Identify which cell holds the provided text, then report its (X, Y) central coordinate. 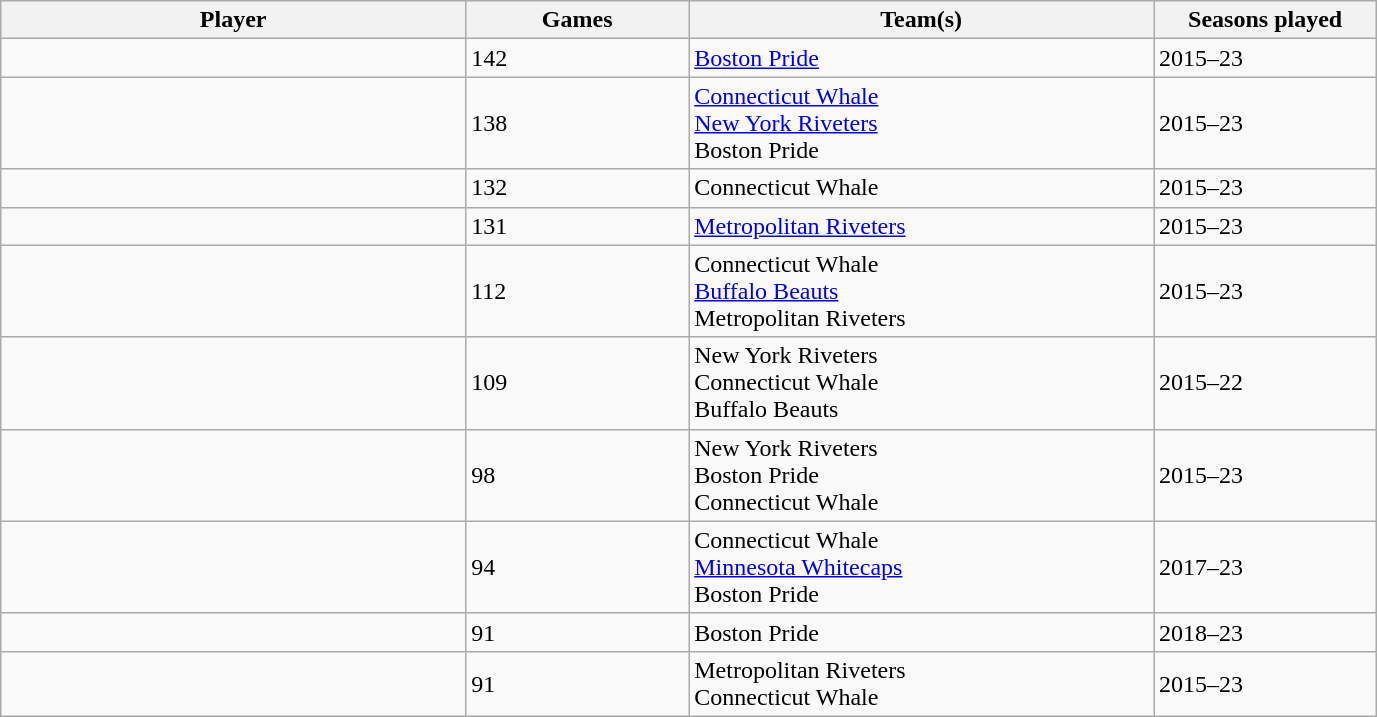
2017–23 (1266, 567)
Connecticut WhaleNew York RivetersBoston Pride (922, 123)
New York RivetersConnecticut WhaleBuffalo Beauts (922, 383)
Games (578, 20)
Seasons played (1266, 20)
New York RivetersBoston PrideConnecticut Whale (922, 475)
142 (578, 58)
109 (578, 383)
98 (578, 475)
Connecticut WhaleMinnesota WhitecapsBoston Pride (922, 567)
2015–22 (1266, 383)
112 (578, 291)
Metropolitan RivetersConnecticut Whale (922, 684)
2018–23 (1266, 632)
Player (234, 20)
131 (578, 226)
132 (578, 188)
138 (578, 123)
94 (578, 567)
Team(s) (922, 20)
Connecticut WhaleBuffalo BeautsMetropolitan Riveters (922, 291)
Connecticut Whale (922, 188)
Metropolitan Riveters (922, 226)
